Output the [x, y] coordinate of the center of the cell containing the given text.  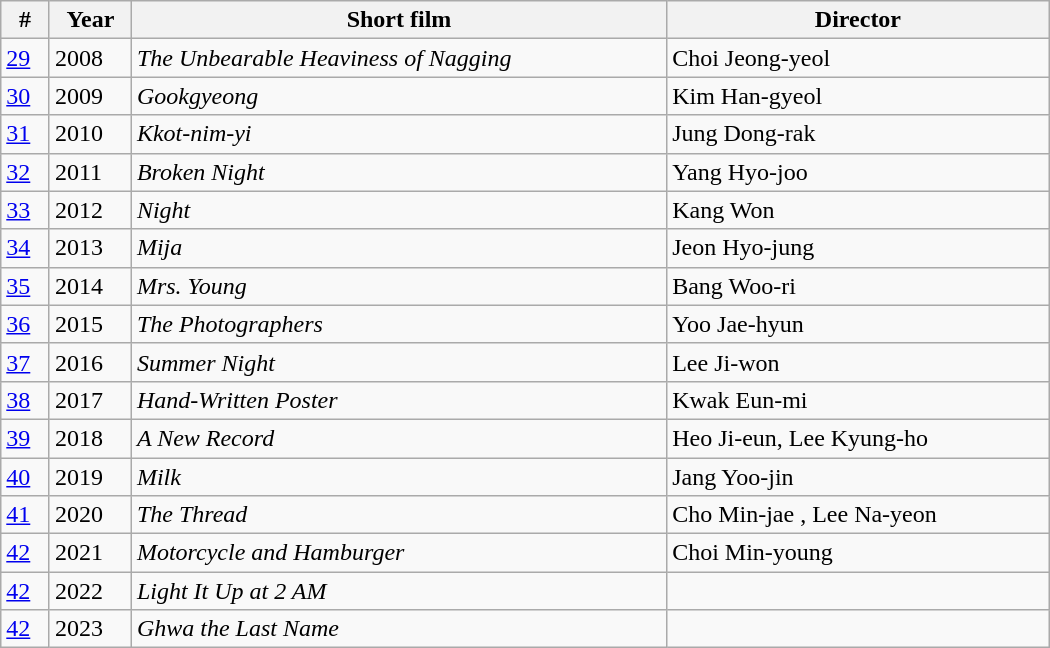
Choi Min-young [858, 553]
29 [26, 58]
2015 [90, 324]
31 [26, 134]
39 [26, 438]
Ghwa the Last Name [398, 629]
37 [26, 362]
35 [26, 286]
Broken Night [398, 172]
2014 [90, 286]
The Photographers [398, 324]
2020 [90, 515]
Jang Yoo-jin [858, 477]
Short film [398, 20]
2012 [90, 210]
The Unbearable Heaviness of Nagging [398, 58]
Kang Won [858, 210]
Motorcycle and Hamburger [398, 553]
Milk [398, 477]
34 [26, 248]
2021 [90, 553]
2009 [90, 96]
41 [26, 515]
32 [26, 172]
Mija [398, 248]
2010 [90, 134]
Cho Min-jae , Lee Na-yeon [858, 515]
Yang Hyo-joo [858, 172]
Kwak Eun-mi [858, 400]
Kkot-nim-yi [398, 134]
Hand-Written Poster [398, 400]
2019 [90, 477]
Yoo Jae-hyun [858, 324]
Light It Up at 2 AM [398, 591]
33 [26, 210]
A New Record [398, 438]
Lee Ji-won [858, 362]
2023 [90, 629]
Jeon Hyo-jung [858, 248]
2017 [90, 400]
Mrs. Young [398, 286]
The Thread [398, 515]
2008 [90, 58]
2013 [90, 248]
Heo Ji-eun, Lee Kyung-ho [858, 438]
Jung Dong-rak [858, 134]
36 [26, 324]
Summer Night [398, 362]
2018 [90, 438]
Director [858, 20]
2011 [90, 172]
2016 [90, 362]
Gookgyeong [398, 96]
40 [26, 477]
38 [26, 400]
Night [398, 210]
Kim Han-gyeol [858, 96]
Choi Jeong-yeol [858, 58]
Bang Woo-ri [858, 286]
2022 [90, 591]
# [26, 20]
30 [26, 96]
Year [90, 20]
